Return (X, Y) of the center of cell containing provided text 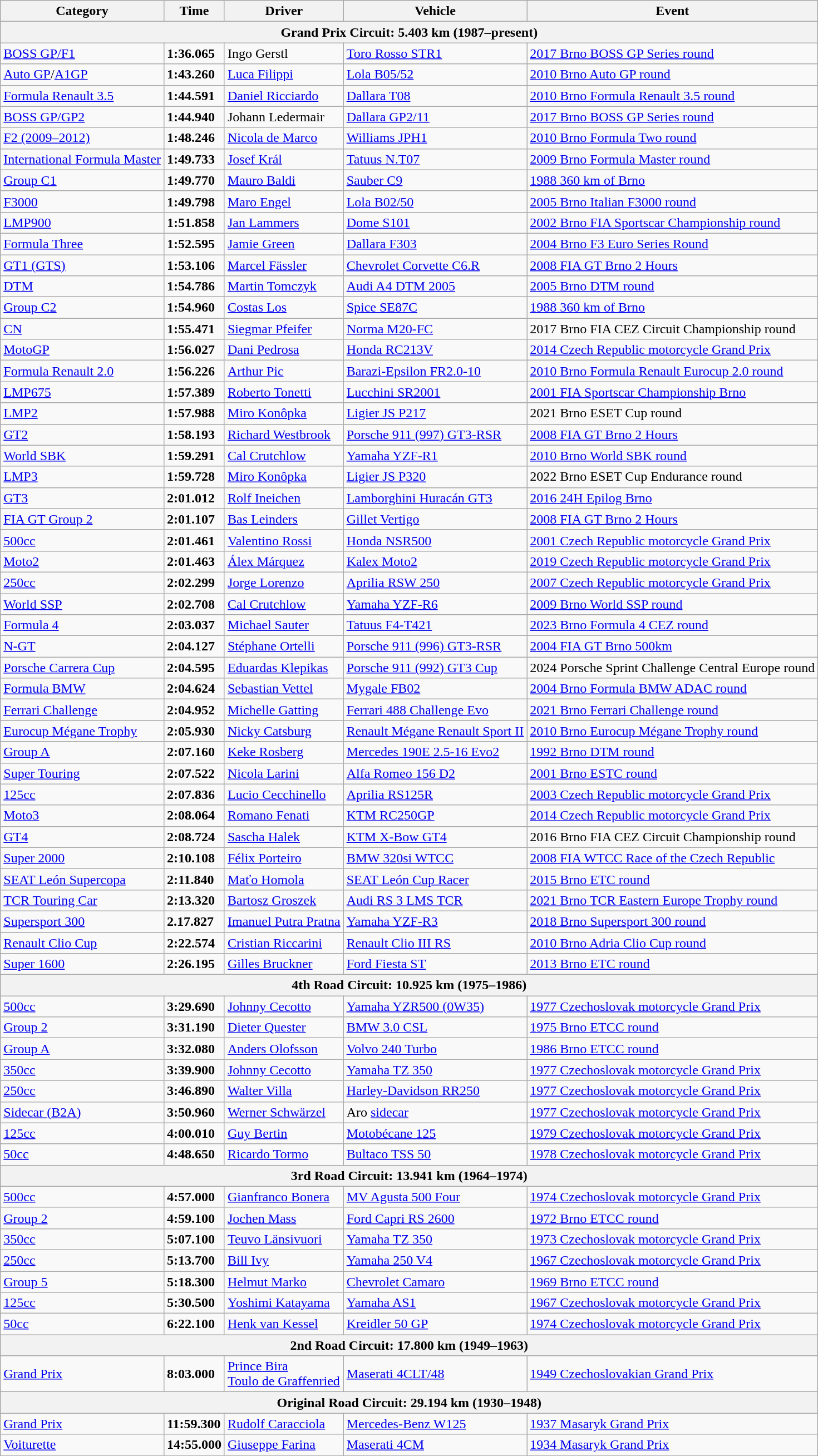
Nicola de Marco (284, 138)
Rolf Ineichen (284, 498)
2018 Brno Supersport 300 round (672, 921)
2008 FIA WTCC Race of the Czech Republic (672, 858)
Renault Mégane Renault Sport II (435, 731)
Marcel Fässler (284, 265)
N-GT (82, 646)
2010 Brno Auto GP round (672, 75)
Eduardas Klepikas (284, 668)
GT3 (82, 498)
Chevrolet Camaro (435, 1281)
14:55.000 (194, 1445)
Stéphane Ortelli (284, 646)
Michael Sauter (284, 625)
Driver (284, 11)
Luca Filippi (284, 75)
Dome S101 (435, 223)
Anders Olofsson (284, 1049)
Aprilia RS125R (435, 794)
GT1 (GTS) (82, 265)
1969 Brno ETCC round (672, 1281)
GT2 (82, 435)
Mygale FB02 (435, 689)
Bultaco TSS 50 (435, 1154)
2022 Brno ESET Cup Endurance round (672, 477)
5:18.300 (194, 1281)
1:57.988 (194, 413)
SEAT León Cup Racer (435, 879)
2009 Brno Formula Master round (672, 159)
FIA GT Group 2 (82, 519)
Motobécane 125 (435, 1133)
Yamaha AS1 (435, 1303)
4:48.650 (194, 1154)
2:04.127 (194, 646)
Giuseppe Farina (284, 1445)
International Formula Master (82, 159)
2:10.108 (194, 858)
4:57.000 (194, 1197)
2001 Brno ESTC round (672, 773)
World SBK (82, 456)
Aro sidecar (435, 1112)
F3000 (82, 201)
1:58.193 (194, 435)
2019 Czech Republic motorcycle Grand Prix (672, 561)
8:03.000 (194, 1374)
Dallara F303 (435, 244)
Teuvo Länsivuori (284, 1239)
Super Touring (82, 773)
Toro Rosso STR1 (435, 53)
Formula Renault 2.0 (82, 371)
Maro Engel (284, 201)
Ferrari 488 Challenge Evo (435, 710)
Maťo Homola (284, 879)
1978 Czechoslovak motorcycle Grand Prix (672, 1154)
2:01.012 (194, 498)
2016 24H Epilog Brno (672, 498)
1:55.471 (194, 329)
1:56.027 (194, 350)
Mercedes-Benz W125 (435, 1424)
1:53.106 (194, 265)
BMW 320si WTCC (435, 858)
2010 Brno Formula Renault Eurocup 2.0 round (672, 371)
2009 Brno World SSP round (672, 604)
2021 Brno TCR Eastern Europe Trophy round (672, 900)
World SSP (82, 604)
Nicky Catsburg (284, 731)
Formula Renault 3.5 (82, 96)
Dallara T08 (435, 96)
2015 Brno ETC round (672, 879)
Josef Král (284, 159)
Kreidler 50 GP (435, 1324)
Rudolf Caracciola (284, 1424)
LMP900 (82, 223)
2013 Brno ETC round (672, 964)
TCR Touring Car (82, 900)
Ford Capri RS 2600 (435, 1218)
KTM X-Bow GT4 (435, 837)
2010 Brno Formula Renault 3.5 round (672, 96)
Supersport 300 (82, 921)
Sidecar (B2A) (82, 1112)
Valentino Rossi (284, 540)
Yamaha YZF-R1 (435, 456)
1:52.595 (194, 244)
2:03.037 (194, 625)
Harley-Davidson RR250 (435, 1091)
Mauro Baldi (284, 180)
Ford Fiesta ST (435, 964)
Sascha Halek (284, 837)
2005 Brno Italian F3000 round (672, 201)
Moto3 (82, 816)
2nd Road Circuit: 17.800 km (1949–1963) (410, 1345)
3:29.690 (194, 1006)
Ferrari Challenge (82, 710)
2004 FIA GT Brno 500km (672, 646)
Super 1600 (82, 964)
Tatuus N.T07 (435, 159)
Ligier JS P217 (435, 413)
Roberto Tonetti (284, 392)
Porsche 911 (996) GT3-RSR (435, 646)
1979 Czechoslovak motorcycle Grand Prix (672, 1133)
F2 (2009–2012) (82, 138)
Lucchini SR2001 (435, 392)
Yamaha YZF-R6 (435, 604)
1934 Masaryk Grand Prix (672, 1445)
1:57.389 (194, 392)
Ricardo Tormo (284, 1154)
Helmut Marko (284, 1281)
Maserati 4CLT/48 (435, 1374)
BOSS GP/F1 (82, 53)
3rd Road Circuit: 13.941 km (1964–1974) (410, 1176)
Richard Westbrook (284, 435)
1975 Brno ETCC round (672, 1028)
2:05.930 (194, 731)
2:01.107 (194, 519)
Super 2000 (82, 858)
1986 Brno ETCC round (672, 1049)
MotoGP (82, 350)
1:49.798 (194, 201)
Bas Leinders (284, 519)
2:04.952 (194, 710)
Romano Fenati (284, 816)
Event (672, 11)
2003 Czech Republic motorcycle Grand Prix (672, 794)
11:59.300 (194, 1424)
1949 Czechoslovakian Grand Prix (672, 1374)
2:01.463 (194, 561)
Gilles Bruckner (284, 964)
2:07.522 (194, 773)
Cristian Riccarini (284, 943)
Ingo Gerstl (284, 53)
Imanuel Putra Pratna (284, 921)
Johann Ledermair (284, 117)
4:00.010 (194, 1133)
Jorge Lorenzo (284, 583)
Yamaha 250 V4 (435, 1260)
1:44.591 (194, 96)
SEAT León Supercopa (82, 879)
Álex Márquez (284, 561)
Dieter Quester (284, 1028)
GT4 (82, 837)
Porsche 911 (997) GT3-RSR (435, 435)
Formula Three (82, 244)
2:02.708 (194, 604)
Norma M20-FC (435, 329)
Arthur Pic (284, 371)
1:36.065 (194, 53)
Keke Rosberg (284, 752)
Martin Tomczyk (284, 287)
4th Road Circuit: 10.925 km (1975–1986) (410, 985)
2010 Brno Eurocup Mégane Trophy round (672, 731)
1:59.291 (194, 456)
Group C1 (82, 180)
Nicola Larini (284, 773)
Walter Villa (284, 1091)
Bartosz Groszek (284, 900)
2021 Brno ESET Cup round (672, 413)
Daniel Ricciardo (284, 96)
Eurocup Mégane Trophy (82, 731)
5:30.500 (194, 1303)
2:01.461 (194, 540)
5:13.700 (194, 1260)
Audi RS 3 LMS TCR (435, 900)
1973 Czechoslovak motorcycle Grand Prix (672, 1239)
2:08.064 (194, 816)
2:13.320 (194, 900)
Siegmar Pfeifer (284, 329)
Voiturette (82, 1445)
2010 Brno Formula Two round (672, 138)
LMP2 (82, 413)
Audi A4 DTM 2005 (435, 287)
2:02.299 (194, 583)
Henk van Kessel (284, 1324)
2:26.195 (194, 964)
2024 Porsche Sprint Challenge Central Europe round (672, 668)
2001 Czech Republic motorcycle Grand Prix (672, 540)
1:54.786 (194, 287)
1:54.960 (194, 308)
Group 5 (82, 1281)
Ligier JS P320 (435, 477)
Yamaha YZF-R3 (435, 921)
2021 Brno Ferrari Challenge round (672, 710)
2:07.836 (194, 794)
2004 Brno F3 Euro Series Round (672, 244)
Mercedes 190E 2.5-16 Evo2 (435, 752)
CN (82, 329)
DTM (82, 287)
1:56.226 (194, 371)
Volvo 240 Turbo (435, 1049)
Lamborghini Huracán GT3 (435, 498)
Alfa Romeo 156 D2 (435, 773)
LMP675 (82, 392)
2:04.595 (194, 668)
Porsche Carrera Cup (82, 668)
Lola B02/50 (435, 201)
2:22.574 (194, 943)
2:04.624 (194, 689)
Renault Clio III RS (435, 943)
Werner Schwärzel (284, 1112)
Renault Clio Cup (82, 943)
6:22.100 (194, 1324)
Félix Porteiro (284, 858)
2.17.827 (194, 921)
Gillet Vertigo (435, 519)
1:49.770 (194, 180)
Michelle Gatting (284, 710)
4:59.100 (194, 1218)
1937 Masaryk Grand Prix (672, 1424)
Time (194, 11)
1:49.733 (194, 159)
KTM RC250GP (435, 816)
2004 Brno Formula BMW ADAC round (672, 689)
Aprilia RSW 250 (435, 583)
1972 Brno ETCC round (672, 1218)
Chevrolet Corvette C6.R (435, 265)
2005 Brno DTM round (672, 287)
Jochen Mass (284, 1218)
3:39.900 (194, 1070)
Guy Bertin (284, 1133)
2010 Brno Adria Clio Cup round (672, 943)
2023 Brno Formula 4 CEZ round (672, 625)
1:44.940 (194, 117)
Formula BMW (82, 689)
Formula 4 (82, 625)
Dani Pedrosa (284, 350)
Maserati 4CM (435, 1445)
Group C2 (82, 308)
Kalex Moto2 (435, 561)
Jan Lammers (284, 223)
5:07.100 (194, 1239)
2:08.724 (194, 837)
1992 Brno DTM round (672, 752)
1:43.260 (194, 75)
Auto GP/A1GP (82, 75)
2017 Brno FIA CEZ Circuit Championship round (672, 329)
Original Road Circuit: 29.194 km (1930–1948) (410, 1403)
Spice SE87C (435, 308)
Category (82, 11)
3:46.890 (194, 1091)
Tatuus F4-T421 (435, 625)
2016 Brno FIA CEZ Circuit Championship round (672, 837)
3:32.080 (194, 1049)
Vehicle (435, 11)
3:31.190 (194, 1028)
Yoshimi Katayama (284, 1303)
Porsche 911 (992) GT3 Cup (435, 668)
MV Agusta 500 Four (435, 1197)
Lucio Cecchinello (284, 794)
1:51.858 (194, 223)
2001 FIA Sportscar Championship Brno (672, 392)
BMW 3.0 CSL (435, 1028)
Sebastian Vettel (284, 689)
Sauber C9 (435, 180)
2007 Czech Republic motorcycle Grand Prix (672, 583)
Yamaha YZR500 (0W35) (435, 1006)
Grand Prix Circuit: 5.403 km (1987–present) (410, 32)
Honda RC213V (435, 350)
Williams JPH1 (435, 138)
2:07.160 (194, 752)
Honda NSR500 (435, 540)
Moto2 (82, 561)
2002 Brno FIA Sportscar Championship round (672, 223)
1:48.246 (194, 138)
LMP3 (82, 477)
Jamie Green (284, 244)
Costas Los (284, 308)
Dallara GP2/11 (435, 117)
2010 Brno World SBK round (672, 456)
Prince BiraToulo de Graffenried (284, 1374)
Gianfranco Bonera (284, 1197)
Barazi-Epsilon FR2.0-10 (435, 371)
Bill Ivy (284, 1260)
1:59.728 (194, 477)
Lola B05/52 (435, 75)
2:11.840 (194, 879)
BOSS GP/GP2 (82, 117)
3:50.960 (194, 1112)
